Pinpoint the cell where the given text exists, returning its [x, y] midpoint coordinate. 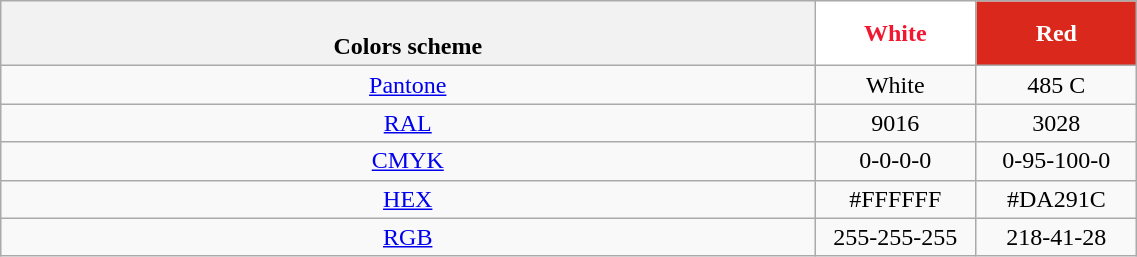
218-41-28 [1056, 237]
Colors scheme [408, 34]
HEX [408, 199]
0-0-0-0 [896, 161]
#FFFFFF [896, 199]
RAL [408, 123]
Pantone [408, 85]
255-255-255 [896, 237]
Red [1056, 34]
485 C [1056, 85]
3028 [1056, 123]
CMYK [408, 161]
#DA291C [1056, 199]
0-95-100-0 [1056, 161]
9016 [896, 123]
RGB [408, 237]
